Capture the cell that displays the provided text and extract its [X, Y] central coordinate. 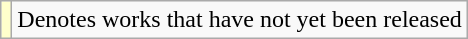
Denotes works that have not yet been released [240, 20]
